For the text-containing cell, return its midpoint in [X, Y] coordinate format. 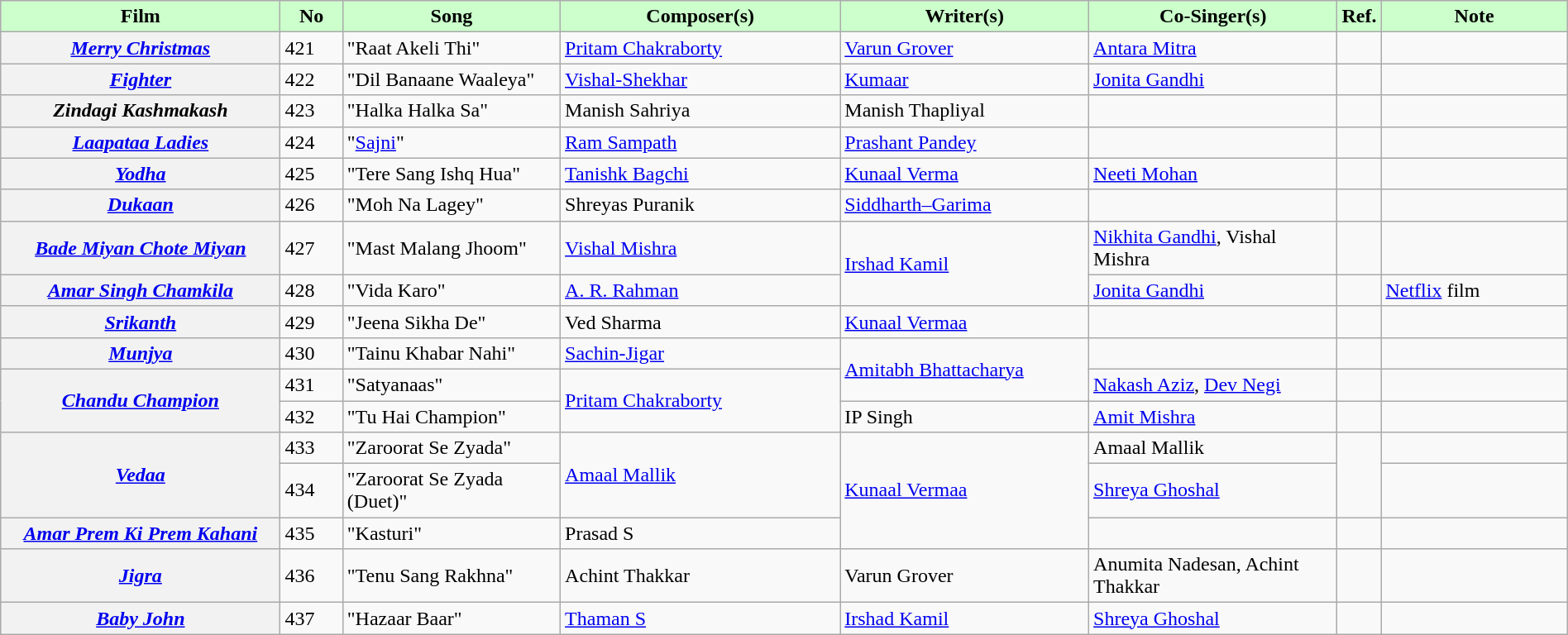
Laapataa Ladies [141, 142]
Kunaal Verma [964, 174]
Thaman S [700, 618]
Srikanth [141, 322]
Bade Miyan Chote Miyan [141, 248]
Sachin-Jigar [700, 353]
"Zaroorat Se Zyada (Duet)" [452, 491]
Nakash Aziz, Dev Negi [1213, 384]
Jigra [141, 575]
Kumaar [964, 79]
Vishal-Shekhar [700, 79]
"Tainu Khabar Nahi" [452, 353]
"Satyanaas" [452, 384]
Amar Prem Ki Prem Kahani [141, 533]
"Hazaar Baar" [452, 618]
"Sajni" [452, 142]
435 [311, 533]
Tanishk Bagchi [700, 174]
"Moh Na Lagey" [452, 205]
Munjya [141, 353]
Zindagi Kashmakash [141, 111]
422 [311, 79]
Prashant Pandey [964, 142]
"Tu Hai Champion" [452, 416]
Composer(s) [700, 17]
Chandu Champion [141, 400]
"Mast Malang Jhoom" [452, 248]
433 [311, 448]
Fighter [141, 79]
"Zaroorat Se Zyada" [452, 448]
A. R. Rahman [700, 290]
IP Singh [964, 416]
421 [311, 48]
Ved Sharma [700, 322]
Manish Thapliyal [964, 111]
Manish Sahriya [700, 111]
Co-Singer(s) [1213, 17]
Merry Christmas [141, 48]
Film [141, 17]
"Kasturi" [452, 533]
"Dil Banaane Waaleya" [452, 79]
Ref. [1360, 17]
427 [311, 248]
Shreyas Puranik [700, 205]
423 [311, 111]
Song [452, 17]
Yodha [141, 174]
Note [1474, 17]
431 [311, 384]
426 [311, 205]
"Tenu Sang Rakhna" [452, 575]
Amitabh Bhattacharya [964, 369]
424 [311, 142]
Baby John [141, 618]
Antara Mitra [1213, 48]
Vedaa [141, 475]
434 [311, 491]
Prasad S [700, 533]
Siddharth–Garima [964, 205]
428 [311, 290]
Amit Mishra [1213, 416]
Achint Thakkar [700, 575]
429 [311, 322]
No [311, 17]
"Tere Sang Ishq Hua" [452, 174]
Vishal Mishra [700, 248]
"Jeena Sikha De" [452, 322]
437 [311, 618]
"Halka Halka Sa" [452, 111]
436 [311, 575]
Dukaan [141, 205]
Writer(s) [964, 17]
432 [311, 416]
425 [311, 174]
Anumita Nadesan, Achint Thakkar [1213, 575]
Nikhita Gandhi, Vishal Mishra [1213, 248]
Netflix film [1474, 290]
Amar Singh Chamkila [141, 290]
430 [311, 353]
"Raat Akeli Thi" [452, 48]
Neeti Mohan [1213, 174]
"Vida Karo" [452, 290]
Ram Sampath [700, 142]
